Return the [x, y] coordinate for the center point of the cell that contains the specified text.  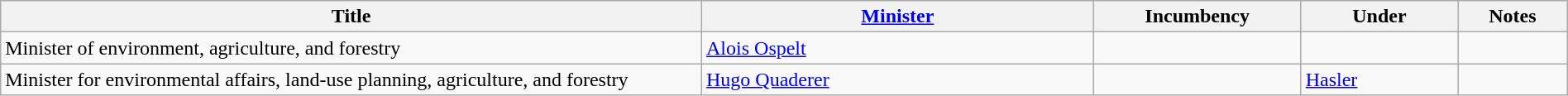
Alois Ospelt [898, 48]
Minister [898, 17]
Incumbency [1198, 17]
Hasler [1379, 79]
Minister for environmental affairs, land-use planning, agriculture, and forestry [351, 79]
Notes [1513, 17]
Under [1379, 17]
Hugo Quaderer [898, 79]
Title [351, 17]
Minister of environment, agriculture, and forestry [351, 48]
